Pinpoint the cell where the given text exists, returning its [X, Y] midpoint coordinate. 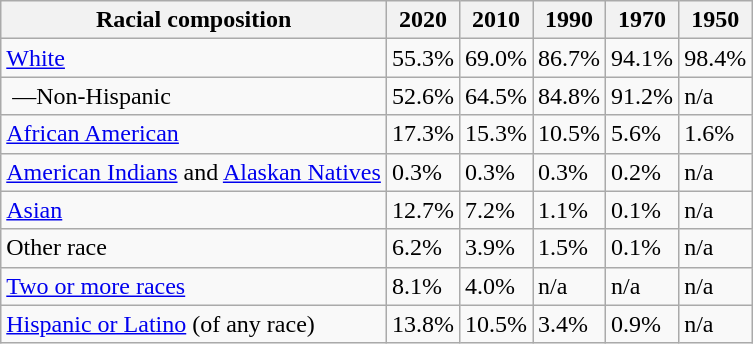
2020 [422, 20]
1.6% [716, 134]
8.1% [422, 286]
86.7% [568, 58]
7.2% [496, 210]
1.1% [568, 210]
Hispanic or Latino (of any race) [194, 324]
White [194, 58]
69.0% [496, 58]
5.6% [642, 134]
1990 [568, 20]
64.5% [496, 96]
1950 [716, 20]
2010 [496, 20]
Two or more races [194, 286]
0.2% [642, 172]
African American [194, 134]
15.3% [496, 134]
84.8% [568, 96]
3.4% [568, 324]
94.1% [642, 58]
1970 [642, 20]
American Indians and Alaskan Natives [194, 172]
91.2% [642, 96]
—Non-Hispanic [194, 96]
Other race [194, 248]
52.6% [422, 96]
Asian [194, 210]
17.3% [422, 134]
3.9% [496, 248]
1.5% [568, 248]
55.3% [422, 58]
4.0% [496, 286]
13.8% [422, 324]
12.7% [422, 210]
Racial composition [194, 20]
98.4% [716, 58]
0.9% [642, 324]
6.2% [422, 248]
